Search for the cell housing the specified text and yield its [x, y] center coordinate. 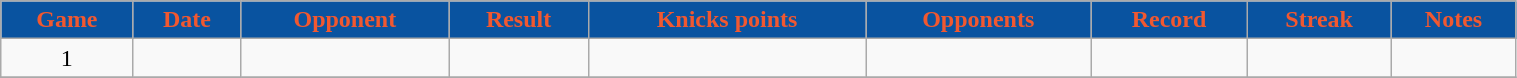
Game [67, 20]
Notes [1454, 20]
Date [187, 20]
Streak [1319, 20]
1 [67, 58]
Knicks points [726, 20]
Opponents [978, 20]
Record [1170, 20]
Result [519, 20]
Opponent [345, 20]
